Find where the given text appears and provide that cell's center as [x, y] coordinate. 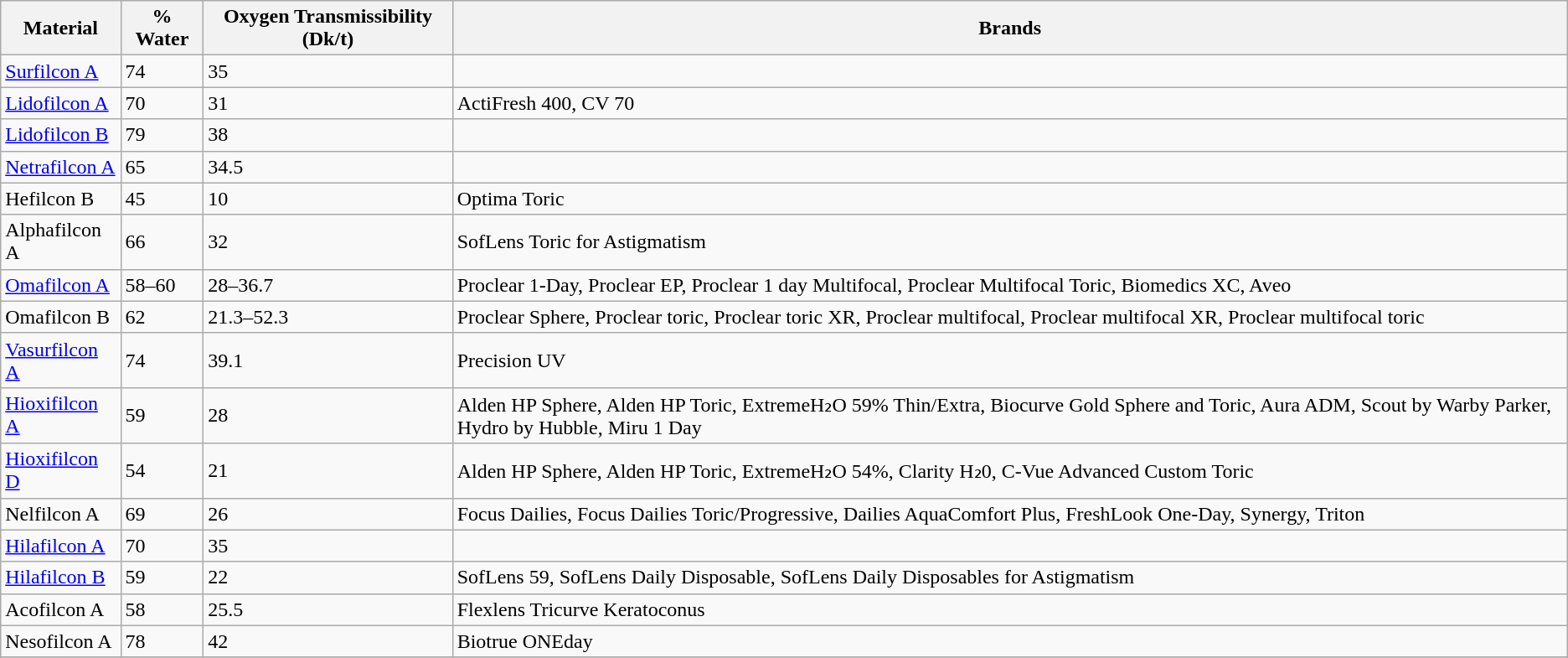
Lidofilcon A [60, 103]
Focus Dailies, Focus Dailies Toric/Progressive, Dailies AquaComfort Plus, FreshLook One-Day, Synergy, Triton [1010, 514]
Precision UV [1010, 360]
26 [328, 514]
Hioxifilcon A [60, 416]
54 [162, 471]
42 [328, 641]
Acofilcon A [60, 609]
10 [328, 199]
Lidofilcon B [60, 135]
Brands [1010, 28]
58 [162, 609]
58–60 [162, 285]
Alden HP Sphere, Alden HP Toric, ExtremeH₂O 54%, Clarity H₂0, C-Vue Advanced Custom Toric [1010, 471]
78 [162, 641]
Optima Toric [1010, 199]
Vasurfilcon A [60, 360]
Omafilcon A [60, 285]
Omafilcon B [60, 317]
32 [328, 241]
65 [162, 167]
Surfilcon A [60, 71]
Hioxifilcon D [60, 471]
Flexlens Tricurve Keratoconus [1010, 609]
66 [162, 241]
21.3–52.3 [328, 317]
Material [60, 28]
Proclear 1-Day, Proclear EP, Proclear 1 day Multifocal, Proclear Multifocal Toric, Biomedics XC, Aveo [1010, 285]
Alphafilcon A [60, 241]
Proclear Sphere, Proclear toric, Proclear toric XR, Proclear multifocal, Proclear multifocal XR, Proclear multifocal toric [1010, 317]
ActiFresh 400, CV 70 [1010, 103]
SofLens Toric for Astigmatism [1010, 241]
Biotrue ONEday [1010, 641]
Nelfilcon A [60, 514]
Netrafilcon A [60, 167]
31 [328, 103]
69 [162, 514]
21 [328, 471]
Nesofilcon A [60, 641]
Oxygen Transmissibility (Dk/t) [328, 28]
34.5 [328, 167]
39.1 [328, 360]
Hefilcon B [60, 199]
28–36.7 [328, 285]
25.5 [328, 609]
SofLens 59, SofLens Daily Disposable, SofLens Daily Disposables for Astigmatism [1010, 578]
45 [162, 199]
22 [328, 578]
Hilafilcon B [60, 578]
79 [162, 135]
Hilafilcon A [60, 546]
38 [328, 135]
62 [162, 317]
% Water [162, 28]
28 [328, 416]
